Extract the [x, y] coordinate from the center of the cell holding the provided text.  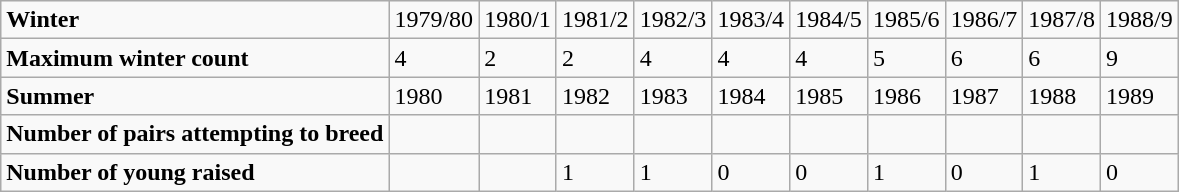
1983/4 [751, 20]
Summer [195, 96]
Winter [195, 20]
Maximum winter count [195, 58]
9 [1140, 58]
1982/3 [673, 20]
1981/2 [595, 20]
1982 [595, 96]
1987 [984, 96]
1981 [518, 96]
5 [906, 58]
1988/9 [1140, 20]
1984 [751, 96]
1980 [434, 96]
1987/8 [1062, 20]
1988 [1062, 96]
1979/80 [434, 20]
1980/1 [518, 20]
1984/5 [829, 20]
Number of pairs attempting to breed [195, 134]
1986/7 [984, 20]
1985 [829, 96]
1985/6 [906, 20]
1983 [673, 96]
1986 [906, 96]
1989 [1140, 96]
Number of young raised [195, 172]
